Provide the (x, y) coordinate of the cell's center where the given text is located.  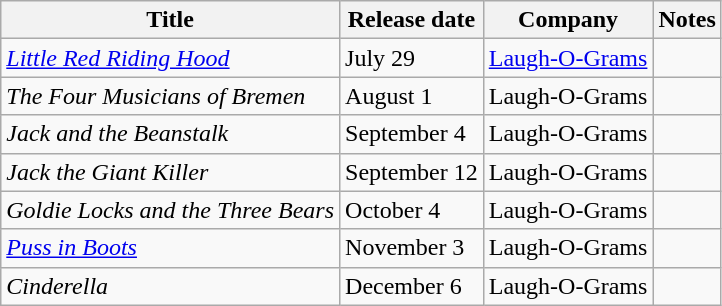
December 6 (412, 286)
The Four Musicians of Bremen (170, 96)
Cinderella (170, 286)
September 4 (412, 134)
Little Red Riding Hood (170, 58)
Company (568, 20)
Goldie Locks and the Three Bears (170, 210)
October 4 (412, 210)
September 12 (412, 172)
Notes (687, 20)
Title (170, 20)
July 29 (412, 58)
November 3 (412, 248)
Release date (412, 20)
August 1 (412, 96)
Jack and the Beanstalk (170, 134)
Puss in Boots (170, 248)
Jack the Giant Killer (170, 172)
